Return [X, Y] of the center of cell containing provided text 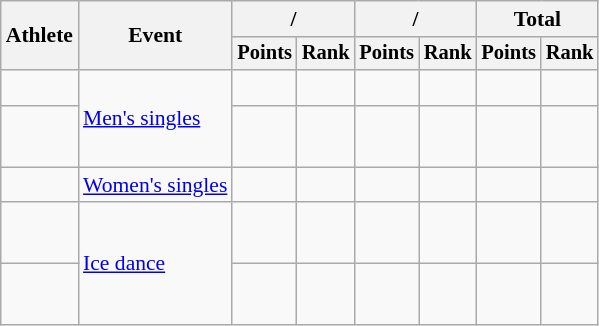
Ice dance [155, 264]
Athlete [40, 36]
Total [537, 19]
Men's singles [155, 118]
Women's singles [155, 185]
Event [155, 36]
